Extract the (X, Y) coordinate from the center of the cell holding the provided text.  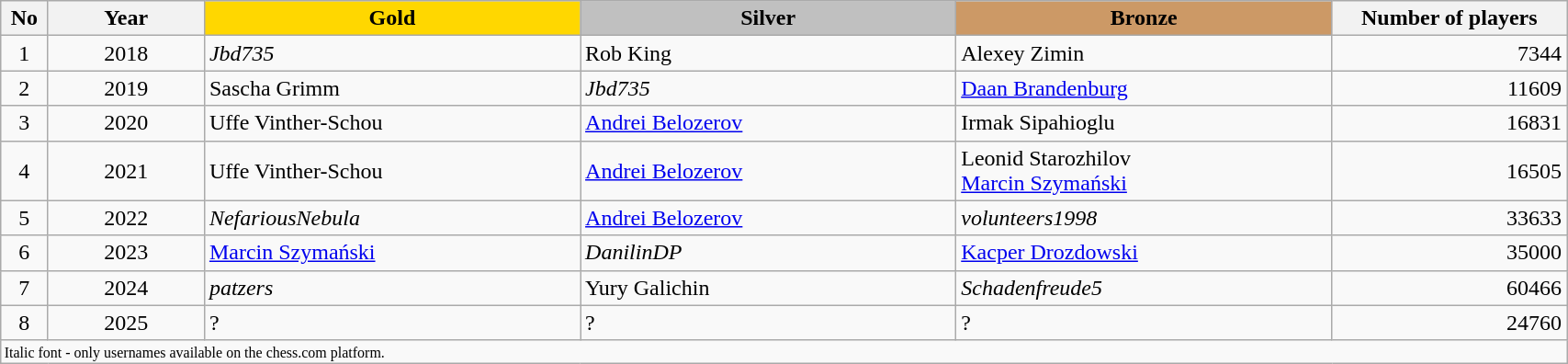
7 (24, 288)
Kacper Drozdowski (1145, 253)
Schadenfreude5 (1145, 288)
2018 (126, 53)
Gold (391, 18)
DanilinDP (768, 253)
No (24, 18)
16505 (1450, 171)
2 (24, 88)
Year (126, 18)
Rob King (768, 53)
Irmak Sipahioglu (1145, 123)
2021 (126, 171)
6 (24, 253)
Silver (768, 18)
2025 (126, 323)
24760 (1450, 323)
2024 (126, 288)
4 (24, 171)
7344 (1450, 53)
Yury Galichin (768, 288)
2019 (126, 88)
Leonid Starozhilov Marcin Szymański (1145, 171)
Alexey Zimin (1145, 53)
Daan Brandenburg (1145, 88)
patzers (391, 288)
5 (24, 218)
8 (24, 323)
NefariousNebula (391, 218)
Number of players (1450, 18)
33633 (1450, 218)
2022 (126, 218)
1 (24, 53)
3 (24, 123)
Italic font - only usernames available on the chess.com platform. (784, 351)
11609 (1450, 88)
Bronze (1145, 18)
Sascha Grimm (391, 88)
volunteers1998 (1145, 218)
35000 (1450, 253)
Marcin Szymański (391, 253)
2020 (126, 123)
2023 (126, 253)
16831 (1450, 123)
60466 (1450, 288)
